Identify which cell holds the provided text, then report its [x, y] central coordinate. 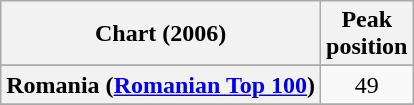
Chart (2006) [161, 34]
Peakposition [367, 34]
49 [367, 85]
Romania (Romanian Top 100) [161, 85]
